Capture the cell that displays the provided text and extract its (X, Y) central coordinate. 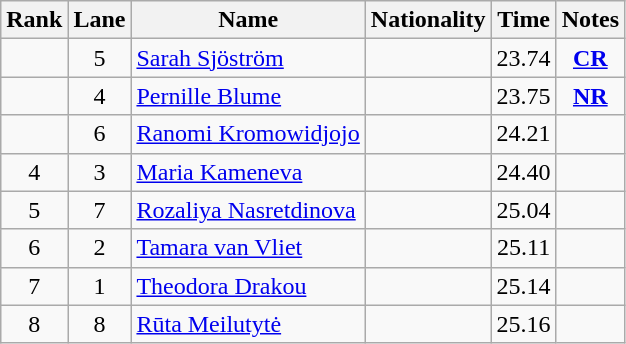
25.04 (524, 210)
Theodora Drakou (248, 286)
23.74 (524, 58)
Lane (100, 20)
25.14 (524, 286)
Pernille Blume (248, 96)
25.11 (524, 248)
Nationality (428, 20)
25.16 (524, 324)
24.40 (524, 172)
Sarah Sjöström (248, 58)
CR (590, 58)
Rozaliya Nasretdinova (248, 210)
24.21 (524, 134)
Maria Kameneva (248, 172)
NR (590, 96)
Time (524, 20)
1 (100, 286)
Rūta Meilutytė (248, 324)
Tamara van Vliet (248, 248)
Rank (34, 20)
Name (248, 20)
23.75 (524, 96)
3 (100, 172)
2 (100, 248)
Ranomi Kromowidjojo (248, 134)
Notes (590, 20)
